Return (X, Y) of the center of cell containing provided text 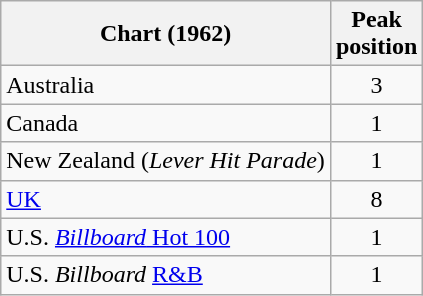
Peakposition (376, 34)
Australia (166, 85)
Canada (166, 123)
3 (376, 85)
New Zealand (Lever Hit Parade) (166, 161)
Chart (1962) (166, 34)
8 (376, 199)
U.S. Billboard Hot 100 (166, 237)
U.S. Billboard R&B (166, 275)
UK (166, 199)
